Search for the cell housing the specified text and yield its [X, Y] center coordinate. 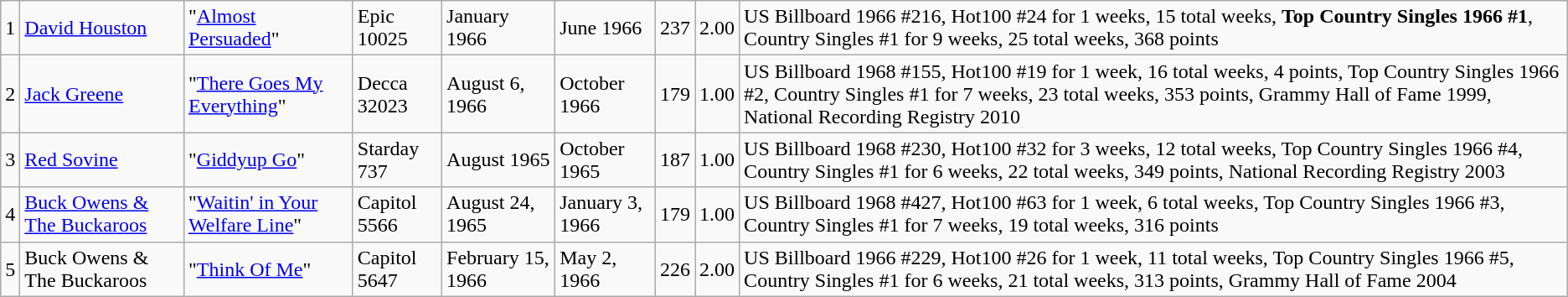
187 [675, 159]
"Think Of Me" [268, 268]
August 24, 1965 [499, 215]
1 [10, 29]
January 3, 1966 [606, 215]
October 1966 [606, 94]
January 1966 [499, 29]
October 1965 [606, 159]
3 [10, 159]
Starday 737 [397, 159]
Capitol 5647 [397, 268]
February 15, 1966 [499, 268]
Jack Greene [102, 94]
David Houston [102, 29]
Capitol 5566 [397, 215]
4 [10, 215]
237 [675, 29]
Epic 10025 [397, 29]
Decca 32023 [397, 94]
Red Sovine [102, 159]
August 1965 [499, 159]
"There Goes My Everything" [268, 94]
May 2, 1966 [606, 268]
June 1966 [606, 29]
5 [10, 268]
"Giddyup Go" [268, 159]
"Waitin' in Your Welfare Line" [268, 215]
August 6, 1966 [499, 94]
US Billboard 1968 #427, Hot100 #63 for 1 week, 6 total weeks, Top Country Singles 1966 #3, Country Singles #1 for 7 weeks, 19 total weeks, 316 points [1154, 215]
226 [675, 268]
"Almost Persuaded" [268, 29]
2 [10, 94]
